Determine the (x, y) coordinate at the center of the cell enclosing the given text.  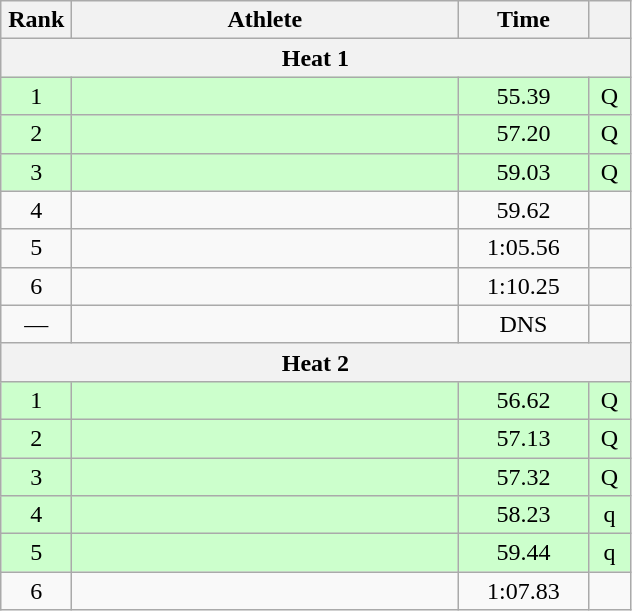
Time (524, 20)
57.32 (524, 477)
— (36, 324)
DNS (524, 324)
1:10.25 (524, 286)
Rank (36, 20)
1:05.56 (524, 248)
57.20 (524, 134)
55.39 (524, 96)
59.44 (524, 553)
Athlete (265, 20)
59.03 (524, 172)
57.13 (524, 438)
59.62 (524, 210)
1:07.83 (524, 591)
Heat 1 (316, 58)
Heat 2 (316, 362)
56.62 (524, 400)
58.23 (524, 515)
